Find where the given text appears and provide that cell's center as [X, Y] coordinate. 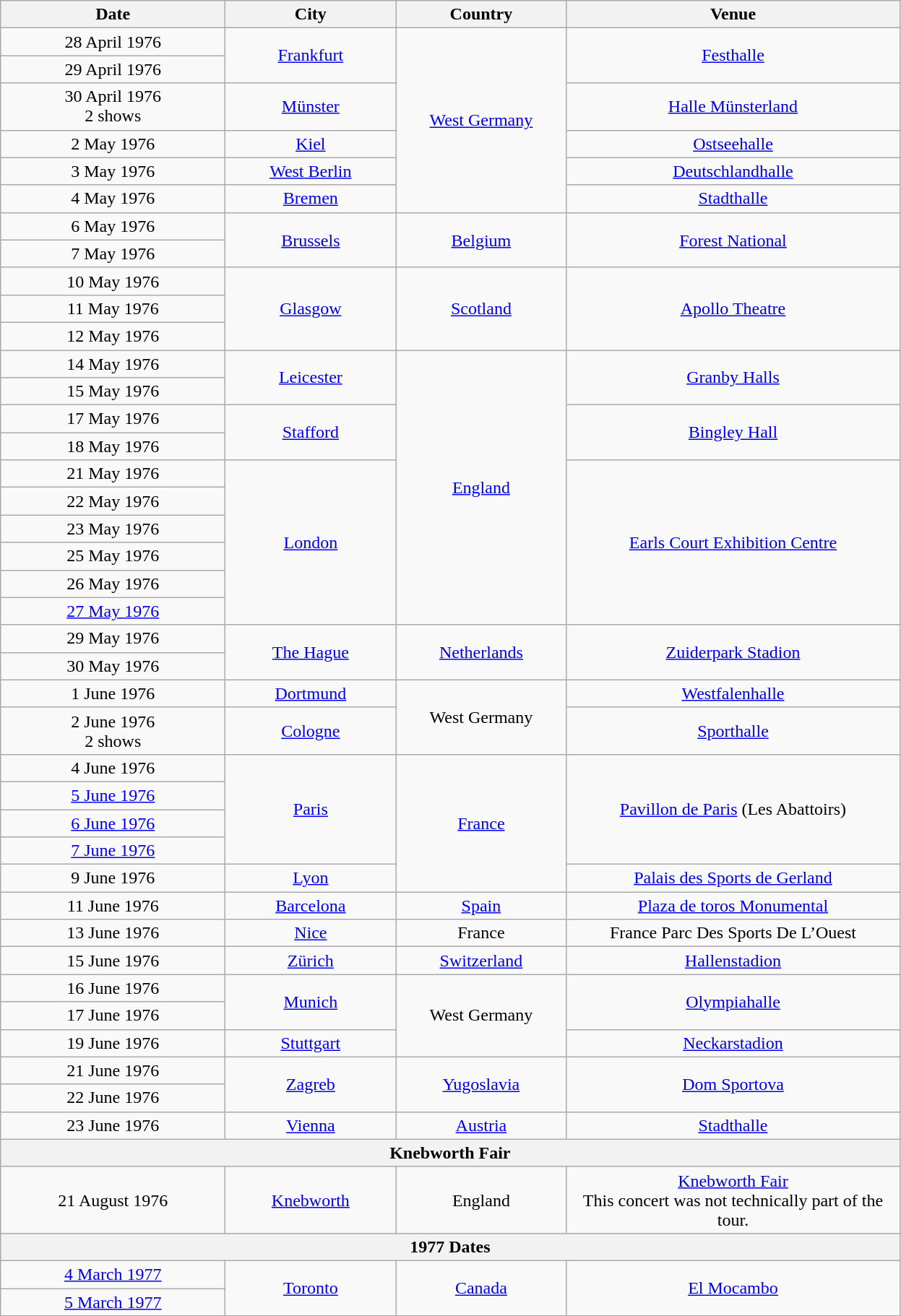
Westfalenhalle [733, 693]
Austria [481, 1125]
17 May 1976 [113, 419]
5 June 1976 [113, 795]
Knebworth FairThis concert was not technically part of the tour. [733, 1200]
Apollo Theatre [733, 308]
Olympiahalle [733, 1002]
Canada [481, 1288]
Leicester [311, 377]
Halle Münsterland [733, 107]
4 March 1977 [113, 1274]
5 March 1977 [113, 1302]
Sporthalle [733, 731]
22 June 1976 [113, 1098]
Pavillon de Paris (Les Abattoirs) [733, 809]
Stuttgart [311, 1043]
Knebworth [311, 1200]
17 June 1976 [113, 1016]
26 May 1976 [113, 584]
10 May 1976 [113, 281]
15 May 1976 [113, 391]
Paris [311, 809]
11 May 1976 [113, 308]
Country [481, 14]
Venue [733, 14]
23 May 1976 [113, 529]
4 June 1976 [113, 768]
29 April 1976 [113, 69]
Date [113, 14]
Bingley Hall [733, 433]
4 May 1976 [113, 199]
Festhalle [733, 56]
Knebworth Fair [450, 1153]
22 May 1976 [113, 501]
3 May 1976 [113, 171]
Bremen [311, 199]
Glasgow [311, 308]
The Hague [311, 652]
Zagreb [311, 1084]
6 June 1976 [113, 823]
Dortmund [311, 693]
6 May 1976 [113, 226]
El Mocambo [733, 1288]
Yugoslavia [481, 1084]
Forest National [733, 240]
13 June 1976 [113, 933]
Brussels [311, 240]
23 June 1976 [113, 1125]
30 May 1976 [113, 666]
28 April 1976 [113, 42]
1 June 1976 [113, 693]
21 August 1976 [113, 1200]
9 June 1976 [113, 878]
2 May 1976 [113, 144]
29 May 1976 [113, 638]
Earls Court Exhibition Centre [733, 542]
Ostseehalle [733, 144]
Barcelona [311, 906]
West Berlin [311, 171]
27 May 1976 [113, 611]
Palais des Sports de Gerland [733, 878]
Granby Halls [733, 377]
16 June 1976 [113, 988]
Belgium [481, 240]
Deutschlandhalle [733, 171]
18 May 1976 [113, 446]
Stafford [311, 433]
City [311, 14]
Toronto [311, 1288]
11 June 1976 [113, 906]
2 June 19762 shows [113, 731]
France Parc Des Sports De L’Ouest [733, 933]
Switzerland [481, 961]
Frankfurt [311, 56]
Dom Sportova [733, 1084]
Lyon [311, 878]
London [311, 542]
Neckarstadion [733, 1043]
Cologne [311, 731]
Plaza de toros Monumental [733, 906]
Netherlands [481, 652]
19 June 1976 [113, 1043]
Munich [311, 1002]
25 May 1976 [113, 556]
1977 Dates [450, 1247]
14 May 1976 [113, 363]
Kiel [311, 144]
12 May 1976 [113, 336]
Scotland [481, 308]
7 May 1976 [113, 254]
Hallenstadion [733, 961]
Nice [311, 933]
7 June 1976 [113, 851]
Spain [481, 906]
Zürich [311, 961]
Münster [311, 107]
Zuiderpark Stadion [733, 652]
Vienna [311, 1125]
15 June 1976 [113, 961]
21 May 1976 [113, 474]
30 April 19762 shows [113, 107]
21 June 1976 [113, 1070]
